Output the [X, Y] coordinate of the center of the cell containing the given text.  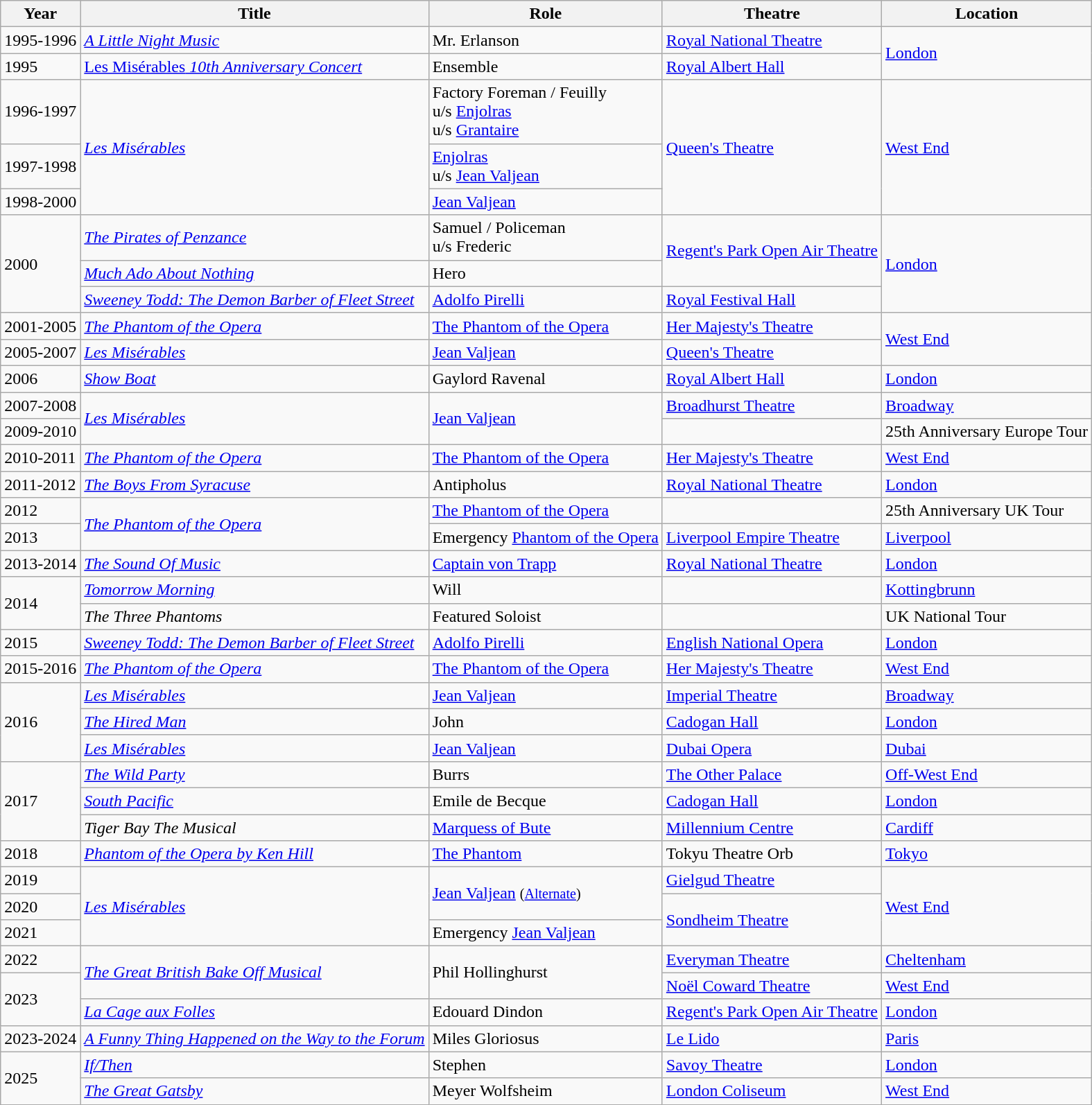
Tiger Bay The Musical [254, 827]
Noël Coward Theatre [772, 986]
2018 [40, 854]
Enjolrasu/s Jean Valjean [545, 166]
Stephen [545, 1065]
A Funny Thing Happened on the Way to the Forum [254, 1038]
Gielgud Theatre [772, 880]
2023-2024 [40, 1038]
2022 [40, 959]
The Great Gatsby [254, 1091]
Emile de Becque [545, 801]
2015-2016 [40, 669]
Year [40, 14]
Title [254, 14]
2013 [40, 537]
Samuel / Policemanu/s Frederic [545, 237]
Paris [987, 1038]
2010-2011 [40, 458]
Hero [545, 273]
1996-1997 [40, 112]
Emergency Phantom of the Opera [545, 537]
Meyer Wolfsheim [545, 1091]
The Other Palace [772, 774]
Jean Valjean (Alternate) [545, 894]
2023 [40, 999]
2015 [40, 643]
Kottingbrunn [987, 590]
Les Misérables 10th Anniversary Concert [254, 67]
25th Anniversary Europe Tour [987, 432]
2000 [40, 263]
Cardiff [987, 827]
The Boys From Syracuse [254, 485]
2017 [40, 801]
Location [987, 14]
2006 [40, 379]
Tomorrow Morning [254, 590]
The Great British Bake Off Musical [254, 973]
Will [545, 590]
Tokyu Theatre Orb [772, 854]
The Hired Man [254, 722]
Much Ado About Nothing [254, 273]
Tokyo [987, 854]
2011-2012 [40, 485]
Mr. Erlanson [545, 40]
Cheltenham [987, 959]
Burrs [545, 774]
Captain von Trapp [545, 564]
The Sound Of Music [254, 564]
2025 [40, 1078]
Liverpool Empire Theatre [772, 537]
English National Opera [772, 643]
Antipholus [545, 485]
Le Lido [772, 1038]
2016 [40, 722]
Off-West End [987, 774]
Broadhurst Theatre [772, 406]
2019 [40, 880]
2020 [40, 907]
The Phantom [545, 854]
If/Then [254, 1065]
Factory Foreman / Feuillyu/s Enjolrasu/s Grantaire [545, 112]
2014 [40, 603]
2021 [40, 933]
The Pirates of Penzance [254, 237]
Edouard Dindon [545, 1012]
South Pacific [254, 801]
A Little Night Music [254, 40]
Millennium Centre [772, 827]
2012 [40, 511]
Dubai [987, 748]
Imperial Theatre [772, 695]
2005-2007 [40, 352]
2001-2005 [40, 326]
1995-1996 [40, 40]
1995 [40, 67]
Featured Soloist [545, 616]
2013-2014 [40, 564]
Gaylord Ravenal [545, 379]
The Wild Party [254, 774]
Dubai Opera [772, 748]
1997-1998 [40, 166]
1998-2000 [40, 202]
Liverpool [987, 537]
Phil Hollinghurst [545, 973]
Sondheim Theatre [772, 920]
Savoy Theatre [772, 1065]
The Three Phantoms [254, 616]
Phantom of the Opera by Ken Hill [254, 854]
John [545, 722]
Show Boat [254, 379]
Ensemble [545, 67]
Emergency Jean Valjean [545, 933]
Miles Gloriosus [545, 1038]
La Cage aux Folles [254, 1012]
London Coliseum [772, 1091]
25th Anniversary UK Tour [987, 511]
2007-2008 [40, 406]
UK National Tour [987, 616]
Royal Festival Hall [772, 299]
Marquess of Bute [545, 827]
2009-2010 [40, 432]
Everyman Theatre [772, 959]
Role [545, 14]
Theatre [772, 14]
